Pinpoint the cell where the given text exists, returning its [X, Y] midpoint coordinate. 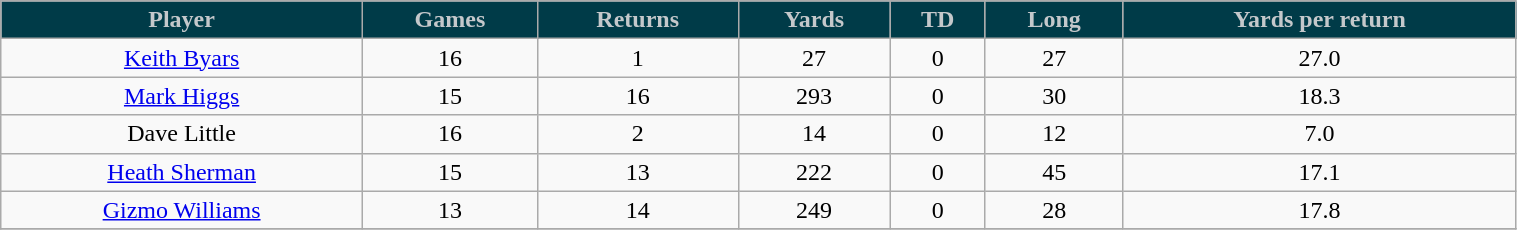
Heath Sherman [182, 172]
Yards per return [1320, 20]
30 [1054, 96]
Gizmo Williams [182, 210]
Mark Higgs [182, 96]
18.3 [1320, 96]
Returns [638, 20]
Dave Little [182, 134]
28 [1054, 210]
Player [182, 20]
Yards [814, 20]
Games [450, 20]
1 [638, 58]
7.0 [1320, 134]
17.8 [1320, 210]
249 [814, 210]
TD [938, 20]
17.1 [1320, 172]
12 [1054, 134]
Long [1054, 20]
Keith Byars [182, 58]
2 [638, 134]
222 [814, 172]
27.0 [1320, 58]
293 [814, 96]
45 [1054, 172]
